Search for the cell housing the specified text and yield its (X, Y) center coordinate. 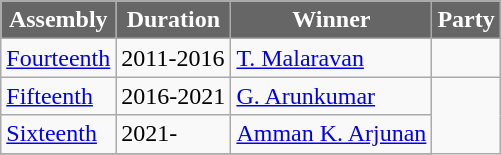
2016-2021 (174, 96)
T. Malaravan (332, 58)
Winner (332, 20)
Fifteenth (58, 96)
G. Arunkumar (332, 96)
Fourteenth (58, 58)
Assembly (58, 20)
2011-2016 (174, 58)
Sixteenth (58, 134)
Amman K. Arjunan (332, 134)
Duration (174, 20)
2021- (174, 134)
Party (466, 20)
